Provide the [x, y] coordinate of the cell's center where the given text is located.  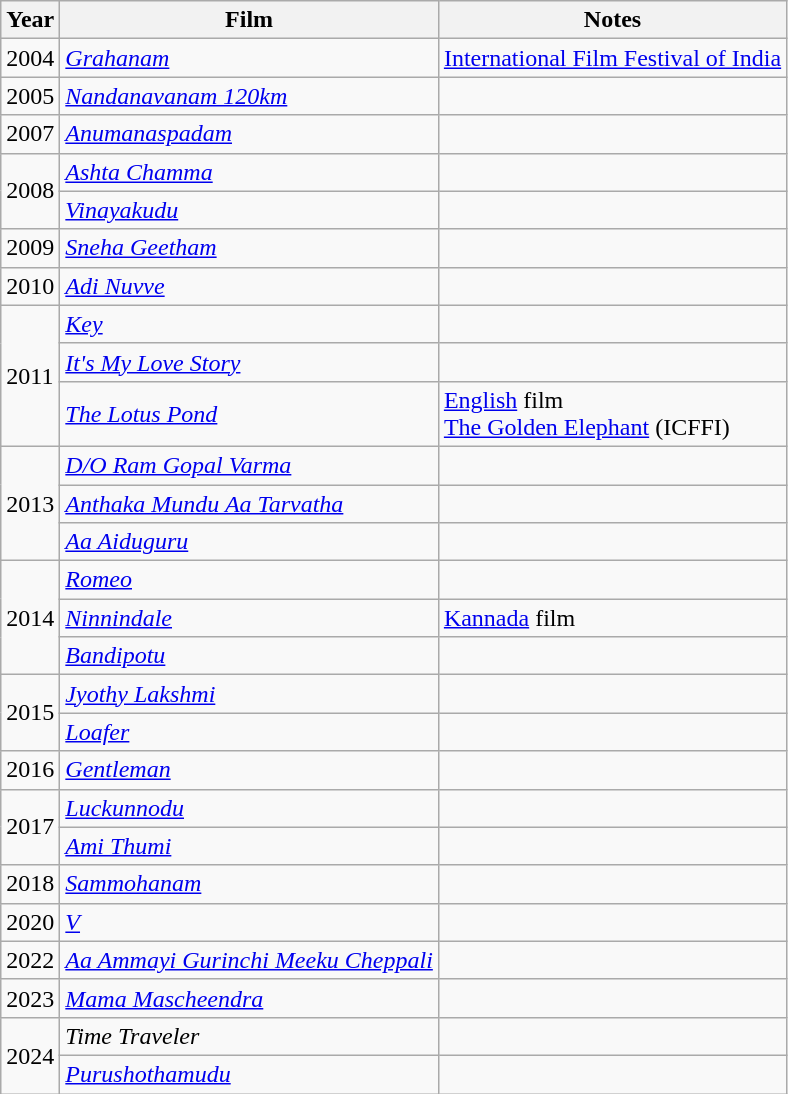
Aa Ammayi Gurinchi Meeku Cheppali [250, 960]
Aa Aiduguru [250, 542]
2022 [30, 960]
Mama Mascheendra [250, 998]
Luckunnodu [250, 808]
Purushothamudu [250, 1074]
2013 [30, 503]
Adi Nuvve [250, 286]
2023 [30, 998]
Kannada film [612, 618]
English filmThe Golden Elephant (ICFFI) [612, 414]
Ashta Chamma [250, 172]
2014 [30, 618]
V [250, 922]
The Lotus Pond [250, 414]
2024 [30, 1055]
Jyothy Lakshmi [250, 694]
Anthaka Mundu Aa Tarvatha [250, 503]
2005 [30, 96]
It's My Love Story [250, 362]
Key [250, 324]
D/O Ram Gopal Varma [250, 465]
Sammohanam [250, 884]
2009 [30, 248]
2004 [30, 58]
2016 [30, 770]
Ami Thumi [250, 846]
Notes [612, 20]
2018 [30, 884]
2010 [30, 286]
Nandanavanam 120km [250, 96]
International Film Festival of India [612, 58]
Gentleman [250, 770]
Anumanaspadam [250, 134]
Loafer [250, 732]
Sneha Geetham [250, 248]
Film [250, 20]
2015 [30, 713]
Ninnindale [250, 618]
Grahanam [250, 58]
Vinayakudu [250, 210]
Romeo [250, 580]
2011 [30, 376]
2017 [30, 827]
2008 [30, 191]
Time Traveler [250, 1036]
2020 [30, 922]
2007 [30, 134]
Year [30, 20]
Bandipotu [250, 656]
